Scan for the cell matching the given text and deliver its [X, Y] coordinate at center. 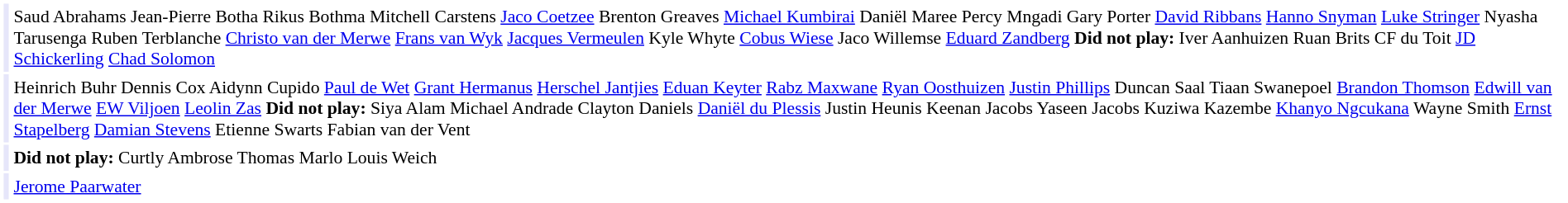
Did not play: Curtly Ambrose Thomas Marlo Louis Weich [788, 158]
Jerome Paarwater [788, 186]
